Identify which cell holds the provided text, then report its [X, Y] central coordinate. 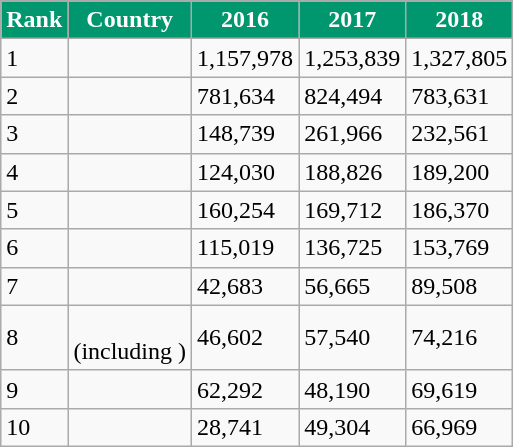
8 [34, 338]
136,725 [352, 248]
153,769 [460, 248]
9 [34, 389]
148,739 [246, 134]
124,030 [246, 172]
1,327,805 [460, 58]
57,540 [352, 338]
89,508 [460, 286]
10 [34, 427]
49,304 [352, 427]
261,966 [352, 134]
69,619 [460, 389]
3 [34, 134]
824,494 [352, 96]
186,370 [460, 210]
46,602 [246, 338]
188,826 [352, 172]
169,712 [352, 210]
74,216 [460, 338]
189,200 [460, 172]
5 [34, 210]
62,292 [246, 389]
56,665 [352, 286]
4 [34, 172]
232,561 [460, 134]
42,683 [246, 286]
1,157,978 [246, 58]
1,253,839 [352, 58]
160,254 [246, 210]
783,631 [460, 96]
1 [34, 58]
2016 [246, 20]
48,190 [352, 389]
781,634 [246, 96]
28,741 [246, 427]
7 [34, 286]
(including ) [130, 338]
Rank [34, 20]
2018 [460, 20]
115,019 [246, 248]
6 [34, 248]
2 [34, 96]
2017 [352, 20]
Country [130, 20]
66,969 [460, 427]
